For the text-containing cell, return its midpoint in [X, Y] coordinate format. 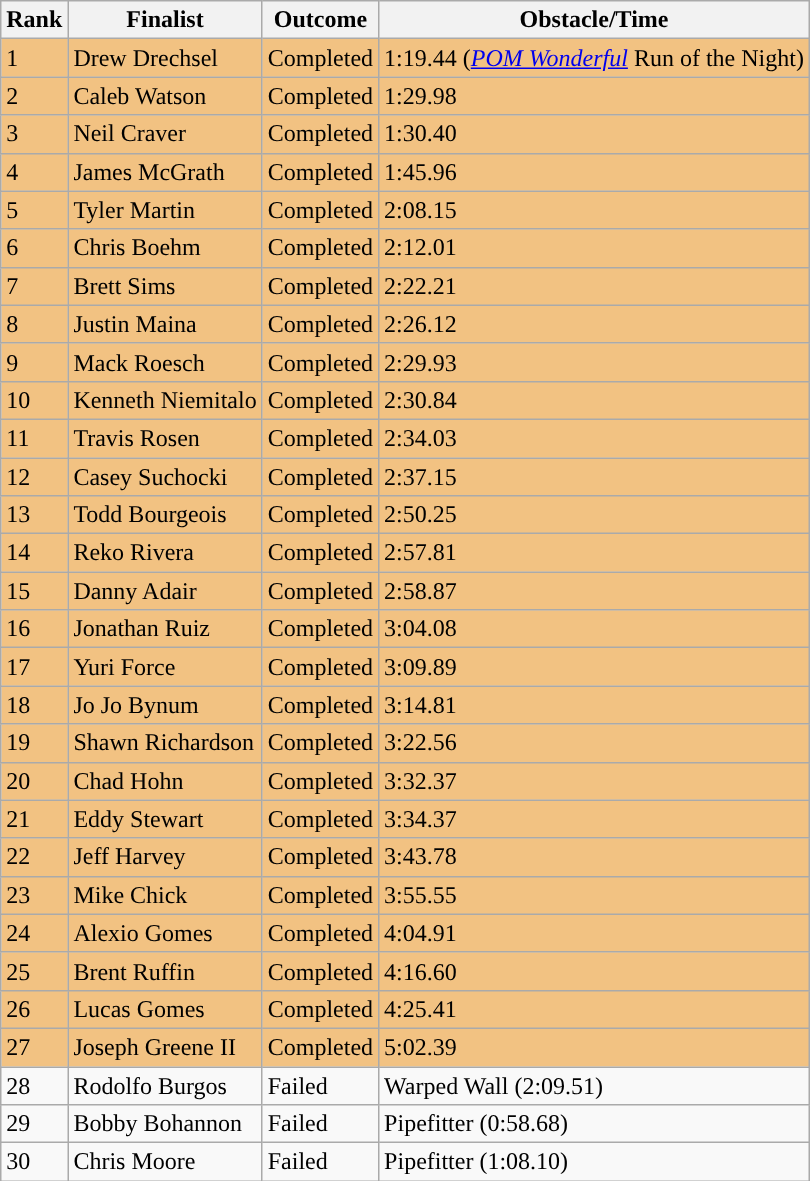
Outcome [320, 20]
5:02.39 [594, 1047]
18 [34, 705]
1:45.96 [594, 172]
Finalist [165, 20]
Justin Maina [165, 324]
Jonathan Ruiz [165, 629]
22 [34, 857]
1:30.40 [594, 134]
11 [34, 438]
3 [34, 134]
17 [34, 667]
2:22.21 [594, 286]
29 [34, 1124]
3:22.56 [594, 743]
30 [34, 1162]
26 [34, 1009]
4:04.91 [594, 933]
Yuri Force [165, 667]
6 [34, 248]
4 [34, 172]
2:58.87 [594, 591]
4:25.41 [594, 1009]
2:08.15 [594, 210]
2:34.03 [594, 438]
Caleb Watson [165, 96]
Joseph Greene II [165, 1047]
1:19.44 (POM Wonderful Run of the Night) [594, 58]
2:26.12 [594, 324]
Chris Moore [165, 1162]
7 [34, 286]
Reko Rivera [165, 553]
Obstacle/Time [594, 20]
2:12.01 [594, 248]
27 [34, 1047]
3:04.08 [594, 629]
19 [34, 743]
24 [34, 933]
14 [34, 553]
Brett Sims [165, 286]
1:29.98 [594, 96]
Brent Ruffin [165, 971]
15 [34, 591]
Rank [34, 20]
2:57.81 [594, 553]
Travis Rosen [165, 438]
3:14.81 [594, 705]
28 [34, 1085]
Mike Chick [165, 895]
James McGrath [165, 172]
9 [34, 362]
Alexio Gomes [165, 933]
Drew Drechsel [165, 58]
Todd Bourgeois [165, 515]
2:37.15 [594, 477]
Rodolfo Burgos [165, 1085]
Shawn Richardson [165, 743]
Danny Adair [165, 591]
Pipefitter (0:58.68) [594, 1124]
Jo Jo Bynum [165, 705]
25 [34, 971]
3:43.78 [594, 857]
Tyler Martin [165, 210]
Jeff Harvey [165, 857]
Pipefitter (1:08.10) [594, 1162]
Mack Roesch [165, 362]
2:30.84 [594, 400]
5 [34, 210]
2 [34, 96]
10 [34, 400]
3:34.37 [594, 819]
3:32.37 [594, 781]
Eddy Stewart [165, 819]
3:09.89 [594, 667]
23 [34, 895]
Neil Craver [165, 134]
Chris Boehm [165, 248]
12 [34, 477]
1 [34, 58]
13 [34, 515]
4:16.60 [594, 971]
16 [34, 629]
Lucas Gomes [165, 1009]
Kenneth Niemitalo [165, 400]
20 [34, 781]
2:29.93 [594, 362]
8 [34, 324]
3:55.55 [594, 895]
Chad Hohn [165, 781]
Casey Suchocki [165, 477]
21 [34, 819]
Bobby Bohannon [165, 1124]
2:50.25 [594, 515]
Warped Wall (2:09.51) [594, 1085]
